Capture the cell that displays the provided text and extract its [X, Y] central coordinate. 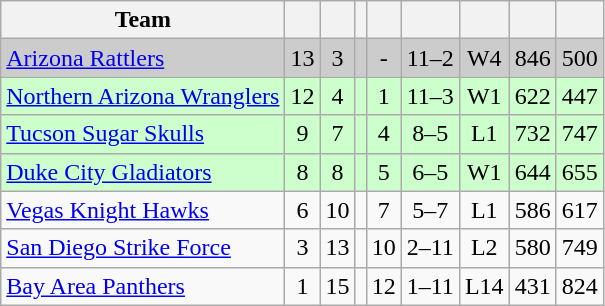
747 [580, 134]
5 [384, 172]
- [384, 58]
Team [143, 20]
9 [302, 134]
622 [532, 96]
L14 [484, 286]
586 [532, 210]
11–3 [430, 96]
Tucson Sugar Skulls [143, 134]
8–5 [430, 134]
580 [532, 248]
L2 [484, 248]
11–2 [430, 58]
500 [580, 58]
644 [532, 172]
Arizona Rattlers [143, 58]
6–5 [430, 172]
1–11 [430, 286]
Duke City Gladiators [143, 172]
5–7 [430, 210]
431 [532, 286]
617 [580, 210]
15 [338, 286]
Vegas Knight Hawks [143, 210]
San Diego Strike Force [143, 248]
749 [580, 248]
824 [580, 286]
6 [302, 210]
Bay Area Panthers [143, 286]
846 [532, 58]
655 [580, 172]
W4 [484, 58]
Northern Arizona Wranglers [143, 96]
2–11 [430, 248]
447 [580, 96]
732 [532, 134]
